Provide the [X, Y] coordinate of the cell's center where the given text is located.  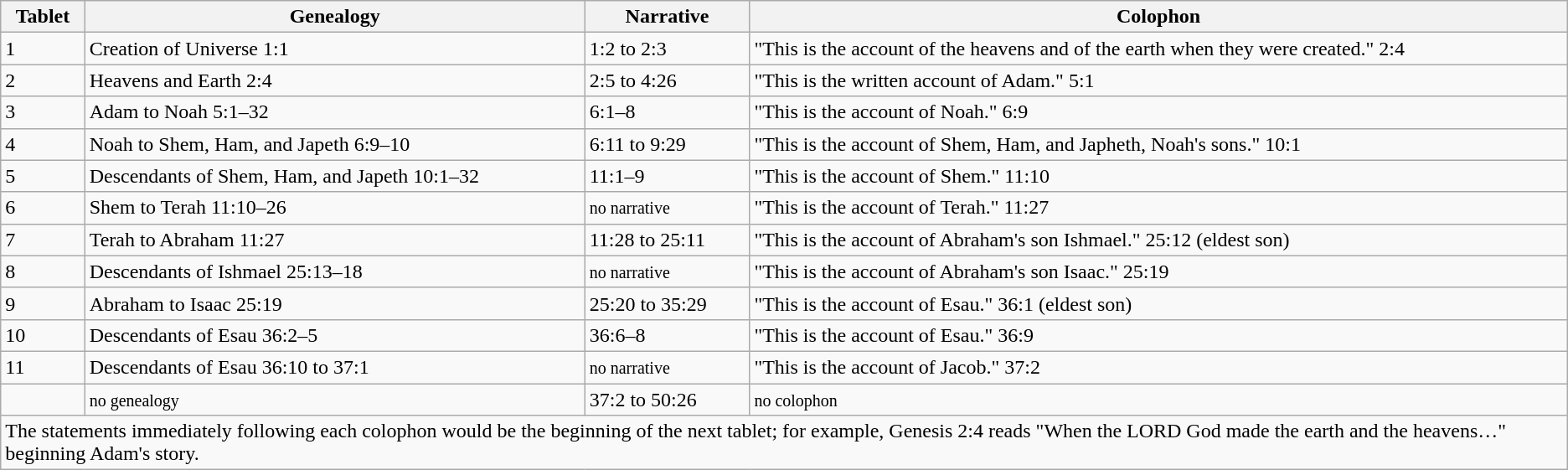
9 [43, 303]
Descendants of Esau 36:10 to 37:1 [335, 367]
"This is the account of Noah." 6:9 [1158, 112]
4 [43, 144]
36:6–8 [667, 335]
Shem to Terah 11:10–26 [335, 208]
1:2 to 2:3 [667, 49]
11:28 to 25:11 [667, 240]
5 [43, 176]
Abraham to Isaac 25:19 [335, 303]
6:1–8 [667, 112]
"This is the account of Esau." 36:1 (eldest son) [1158, 303]
3 [43, 112]
7 [43, 240]
Adam to Noah 5:1–32 [335, 112]
2 [43, 80]
"This is the account of the heavens and of the earth when they were created." 2:4 [1158, 49]
"This is the account of Terah." 11:27 [1158, 208]
Noah to Shem, Ham, and Japeth 6:9–10 [335, 144]
10 [43, 335]
"This is the account of Abraham's son Ishmael." 25:12 (eldest son) [1158, 240]
6 [43, 208]
2:5 to 4:26 [667, 80]
Descendants of Shem, Ham, and Japeth 10:1–32 [335, 176]
Narrative [667, 17]
no colophon [1158, 400]
Descendants of Esau 36:2–5 [335, 335]
Terah to Abraham 11:27 [335, 240]
"This is the account of Shem." 11:10 [1158, 176]
"This is the account of Shem, Ham, and Japheth, Noah's sons." 10:1 [1158, 144]
Heavens and Earth 2:4 [335, 80]
"This is the written account of Adam." 5:1 [1158, 80]
37:2 to 50:26 [667, 400]
1 [43, 49]
Descendants of Ishmael 25:13–18 [335, 271]
Genealogy [335, 17]
"This is the account of Jacob." 37:2 [1158, 367]
Creation of Universe 1:1 [335, 49]
Tablet [43, 17]
6:11 to 9:29 [667, 144]
8 [43, 271]
11:1–9 [667, 176]
"This is the account of Esau." 36:9 [1158, 335]
no genealogy [335, 400]
25:20 to 35:29 [667, 303]
Colophon [1158, 17]
11 [43, 367]
"This is the account of Abraham's son Isaac." 25:19 [1158, 271]
